Capture the cell that displays the provided text and extract its (x, y) central coordinate. 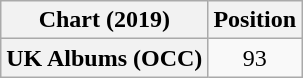
93 (255, 58)
Chart (2019) (104, 20)
UK Albums (OCC) (104, 58)
Position (255, 20)
